Output the [x, y] coordinate of the center of the cell containing the given text.  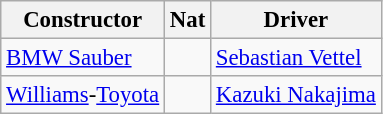
Constructor [83, 20]
BMW Sauber [83, 58]
Kazuki Nakajima [296, 95]
Williams-Toyota [83, 95]
Nat [188, 20]
Sebastian Vettel [296, 58]
Driver [296, 20]
